Output the [X, Y] coordinate of the center of the cell containing the given text.  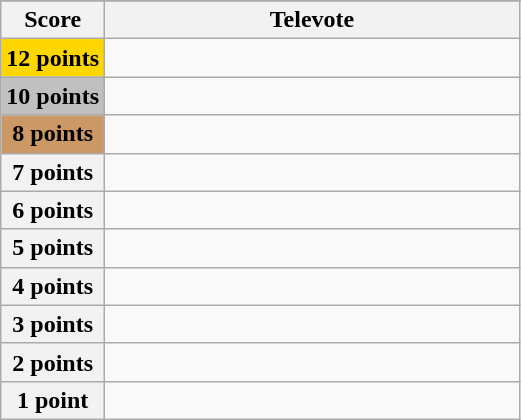
7 points [53, 172]
5 points [53, 248]
6 points [53, 210]
Score [53, 20]
2 points [53, 362]
12 points [53, 58]
8 points [53, 134]
10 points [53, 96]
3 points [53, 324]
Televote [312, 20]
4 points [53, 286]
1 point [53, 400]
